Pinpoint the cell where the given text exists, returning its (X, Y) midpoint coordinate. 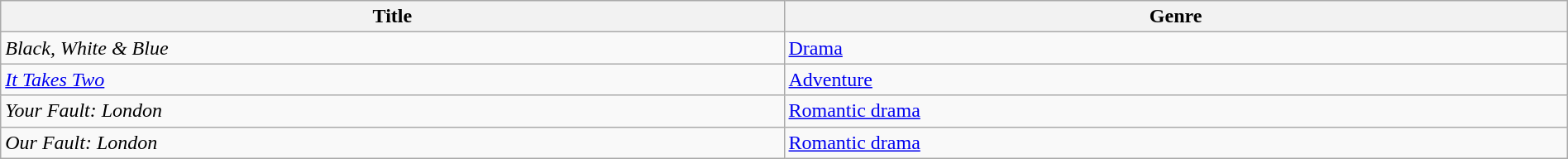
Genre (1176, 17)
It Takes Two (392, 79)
Your Fault: London (392, 111)
Drama (1176, 48)
Adventure (1176, 79)
Black, White & Blue (392, 48)
Our Fault: London (392, 142)
Title (392, 17)
